Determine the (x, y) coordinate at the center of the cell enclosing the given text.  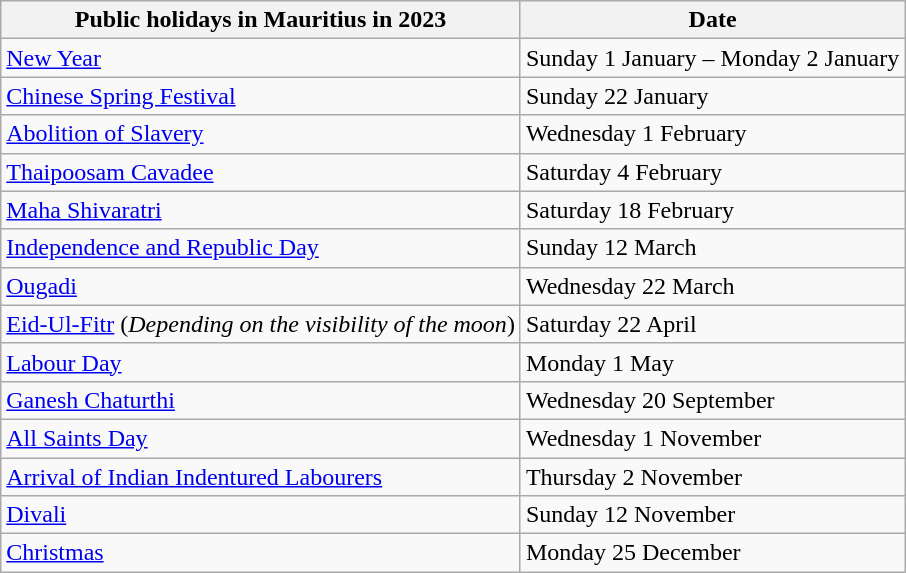
All Saints Day (261, 438)
Abolition of Slavery (261, 134)
Arrival of Indian Indentured Labourers (261, 477)
Christmas (261, 553)
Public holidays in Mauritius in 2023 (261, 20)
Thaipoosam Cavadee (261, 172)
Wednesday 20 September (712, 400)
Sunday 12 November (712, 515)
Divali (261, 515)
Sunday 12 March (712, 248)
Wednesday 1 November (712, 438)
Ganesh Chaturthi (261, 400)
Sunday 1 January – Monday 2 January (712, 58)
Sunday 22 January (712, 96)
New Year (261, 58)
Maha Shivaratri (261, 210)
Chinese Spring Festival (261, 96)
Thursday 2 November (712, 477)
Independence and Republic Day (261, 248)
Labour Day (261, 362)
Date (712, 20)
Monday 25 December (712, 553)
Wednesday 22 March (712, 286)
Saturday 22 April (712, 324)
Monday 1 May (712, 362)
Saturday 4 February (712, 172)
Saturday 18 February (712, 210)
Eid-Ul-Fitr (Depending on the visibility of the moon) (261, 324)
Ougadi (261, 286)
Wednesday 1 February (712, 134)
